Identify which cell holds the provided text, then report its [x, y] central coordinate. 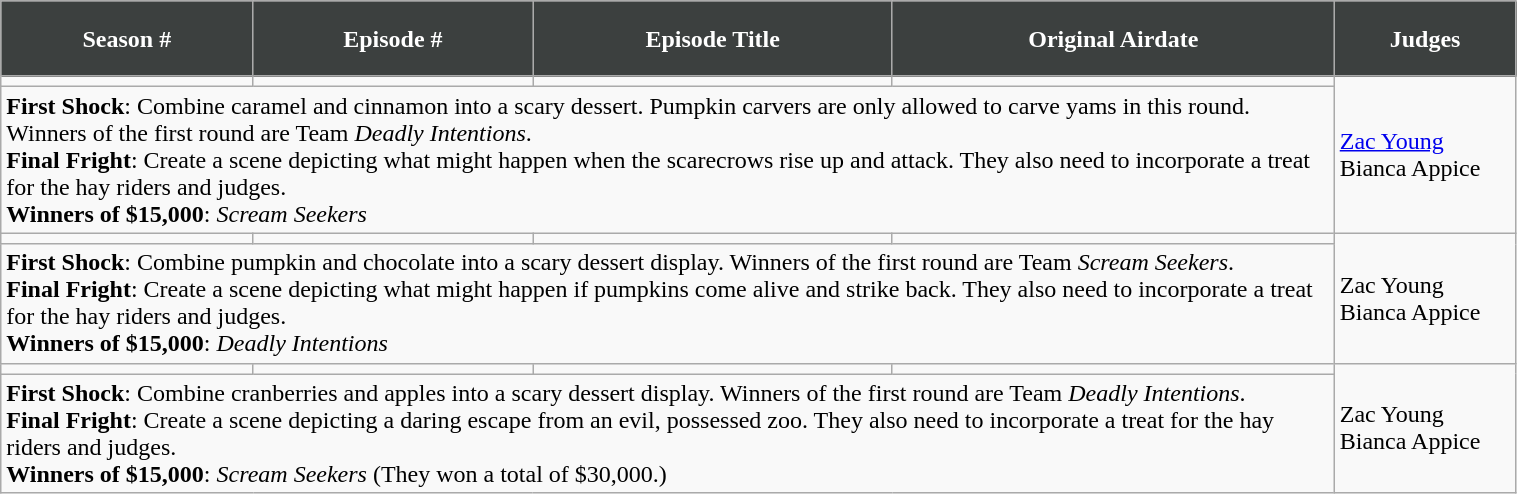
Episode # [393, 38]
Original Airdate [1113, 38]
Judges [1425, 38]
Season # [127, 38]
Episode Title [713, 38]
